Provide the [x, y] coordinate of the cell's center where the given text is located.  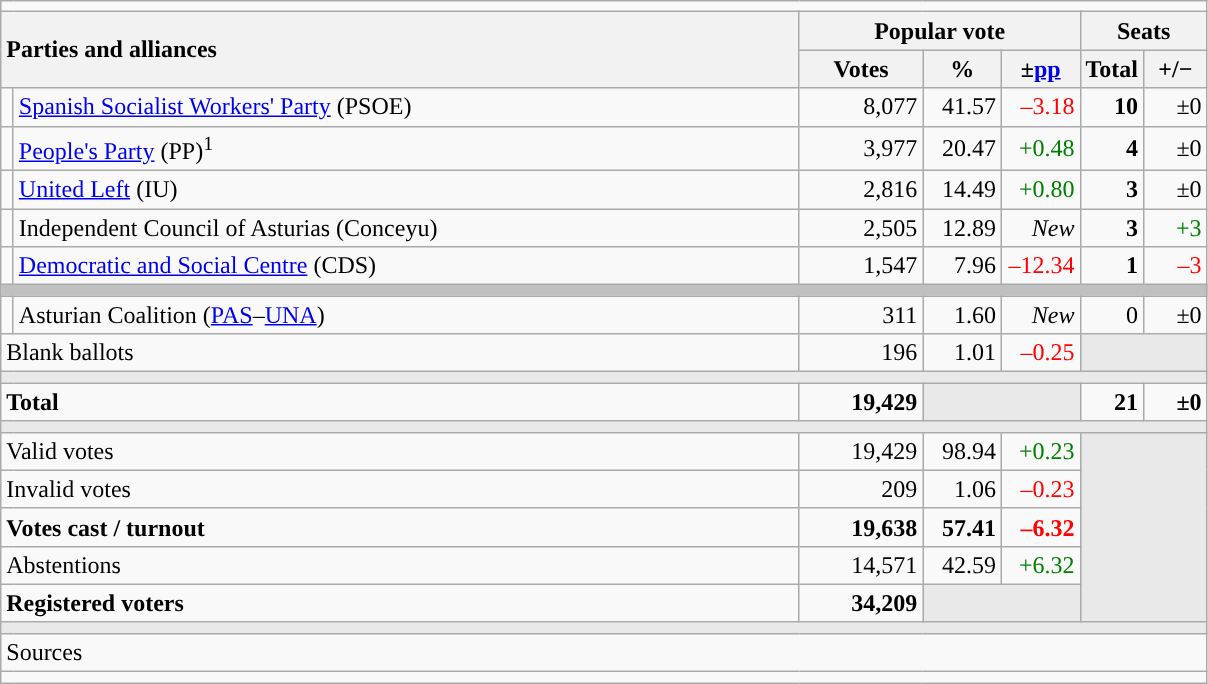
42.59 [962, 565]
Asturian Coalition (PAS–UNA) [406, 315]
–3.18 [1040, 107]
1.60 [962, 315]
1.06 [962, 489]
Blank ballots [400, 353]
34,209 [861, 603]
41.57 [962, 107]
98.94 [962, 451]
1 [1112, 266]
+0.23 [1040, 451]
+3 [1176, 228]
+/− [1176, 69]
Invalid votes [400, 489]
2,505 [861, 228]
1,547 [861, 266]
196 [861, 353]
19,638 [861, 527]
0 [1112, 315]
% [962, 69]
Parties and alliances [400, 50]
+0.80 [1040, 190]
–3 [1176, 266]
–12.34 [1040, 266]
+0.48 [1040, 148]
1.01 [962, 353]
Registered voters [400, 603]
57.41 [962, 527]
8,077 [861, 107]
4 [1112, 148]
21 [1112, 402]
20.47 [962, 148]
12.89 [962, 228]
Votes [861, 69]
–6.32 [1040, 527]
–0.23 [1040, 489]
Seats [1144, 31]
14.49 [962, 190]
3,977 [861, 148]
People's Party (PP)1 [406, 148]
2,816 [861, 190]
209 [861, 489]
Abstentions [400, 565]
10 [1112, 107]
Spanish Socialist Workers' Party (PSOE) [406, 107]
+6.32 [1040, 565]
Democratic and Social Centre (CDS) [406, 266]
7.96 [962, 266]
±pp [1040, 69]
311 [861, 315]
Popular vote [940, 31]
Valid votes [400, 451]
United Left (IU) [406, 190]
Sources [604, 652]
Votes cast / turnout [400, 527]
14,571 [861, 565]
–0.25 [1040, 353]
Independent Council of Asturias (Conceyu) [406, 228]
